Provide the [X, Y] coordinate of the cell's center where the given text is located.  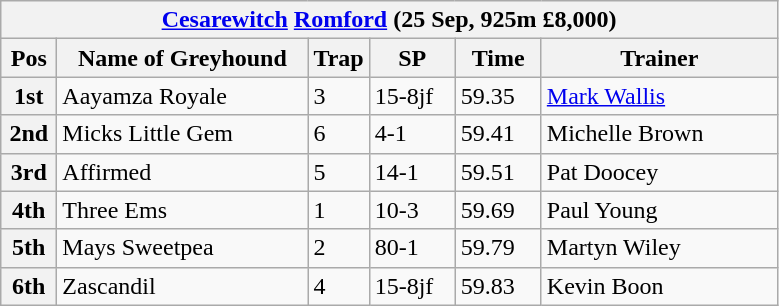
80-1 [412, 248]
SP [412, 58]
Affirmed [182, 172]
1 [338, 210]
59.69 [498, 210]
6th [29, 286]
Micks Little Gem [182, 134]
Mark Wallis [659, 96]
Pos [29, 58]
5th [29, 248]
Martyn Wiley [659, 248]
59.35 [498, 96]
2nd [29, 134]
Pat Doocey [659, 172]
59.51 [498, 172]
Mays Sweetpea [182, 248]
Name of Greyhound [182, 58]
59.41 [498, 134]
Zascandil [182, 286]
14-1 [412, 172]
Kevin Boon [659, 286]
1st [29, 96]
59.83 [498, 286]
Paul Young [659, 210]
3rd [29, 172]
Three Ems [182, 210]
10-3 [412, 210]
4-1 [412, 134]
6 [338, 134]
59.79 [498, 248]
4 [338, 286]
2 [338, 248]
Aayamza Royale [182, 96]
Trap [338, 58]
Michelle Brown [659, 134]
3 [338, 96]
Time [498, 58]
Trainer [659, 58]
4th [29, 210]
Cesarewitch Romford (25 Sep, 925m £8,000) [390, 20]
5 [338, 172]
